Pinpoint the cell where the given text exists, returning its (X, Y) midpoint coordinate. 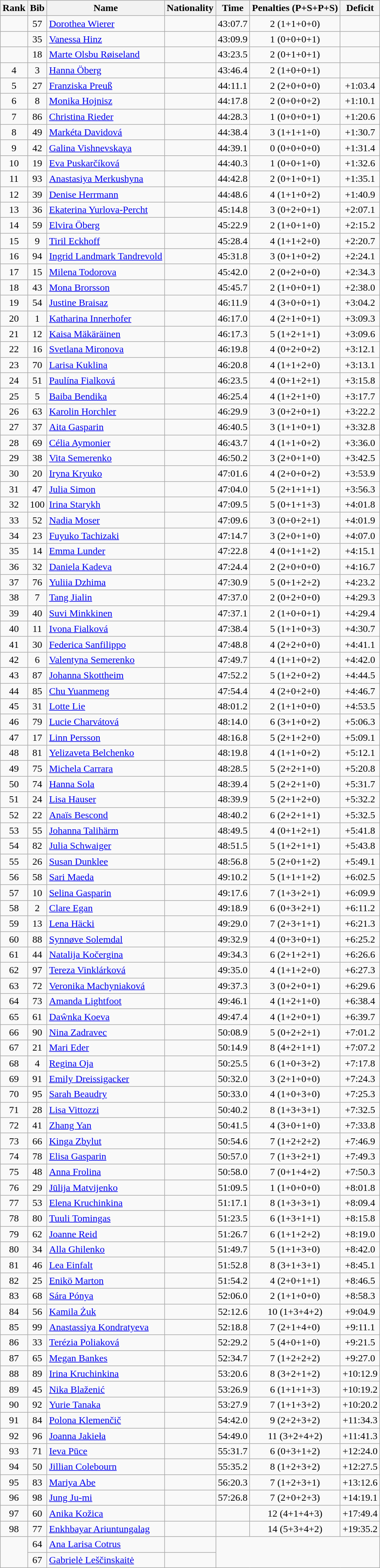
46:23.5 (233, 380)
Monika Hojnisz (106, 101)
100 (37, 505)
+13:12.6 (360, 1482)
52:06.0 (233, 1296)
Rank (14, 8)
+4:16.7 (360, 567)
+8:09.4 (360, 1203)
+5:09.1 (360, 738)
Deficit (360, 8)
Ana Larisa Cotrus (106, 1544)
51:23.5 (233, 1219)
3 (0+1+0+2) (295, 256)
Michela Carrara (106, 769)
51:26.7 (233, 1234)
49:32.9 (233, 939)
Christina Rieder (106, 117)
50:14.9 (233, 1048)
8 (3+1+3+1) (295, 1265)
47:52.2 (233, 675)
Joanna Jakieła (106, 1435)
+1:31.4 (360, 148)
Denise Herrmann (106, 194)
Sára Pónya (106, 1296)
+1:35.1 (360, 179)
44:40.3 (233, 163)
Name (106, 8)
49:37.3 (233, 986)
Franziska Preuß (106, 86)
+4:42.0 (360, 660)
50:57.0 (233, 1156)
7 (0+1+4+2) (295, 1172)
+3:17.7 (360, 396)
Natalija Kočergina (106, 955)
Marte Olsbu Røiseland (106, 55)
50:40.2 (233, 1110)
46:40.5 (233, 427)
+17:49.4 (360, 1513)
52:34.7 (233, 1358)
51:54.2 (233, 1281)
46:11.9 (233, 303)
Jillian Colebourn (106, 1467)
Kaisa Mäkäräinen (106, 334)
+1:32.6 (360, 163)
Lena Häcki (106, 923)
+14:19.1 (360, 1498)
Bib (37, 8)
46:29.9 (233, 411)
50:41.5 (233, 1125)
+4:41.1 (360, 644)
0 (0+0+0+0) (295, 148)
+6:39.7 (360, 1017)
Kamila Żuk (106, 1312)
Irina Starykh (106, 505)
7 (2+0+2+3) (295, 1498)
Elvira Öberg (106, 225)
Anastasiya Merkushyna (106, 179)
3 (2+1+0+0) (295, 1079)
47:09.5 (233, 505)
Anastassiya Kondratyeva (106, 1327)
46:50.2 (233, 458)
43:23.5 (233, 55)
Polona Klemenčič (106, 1420)
+8:42.0 (360, 1250)
+2:20.7 (360, 241)
+7:49.3 (360, 1156)
54:42.0 (233, 1420)
+2:07.1 (360, 210)
Linn Persson (106, 738)
Katharina Innerhofer (106, 318)
4 (0+1+1+2) (295, 551)
+7:25.3 (360, 1094)
49:18.9 (233, 908)
47:09.6 (233, 520)
+5:41.8 (360, 830)
6 (2+2+1+1) (295, 815)
4 (1+0+3+0) (295, 1094)
Nina Zadravec (106, 1032)
Vanessa Hinz (106, 39)
Yurie Tanaka (106, 1405)
Ieva Pūce (106, 1451)
4 (2+2+0+0) (295, 644)
45:14.8 (233, 210)
Julia Schwaiger (106, 846)
+10:20.2 (360, 1405)
Mariya Abe (106, 1482)
+5:20.8 (360, 769)
Terézia Poliaková (106, 1343)
49:10.2 (233, 877)
Galina Vishnevskaya (106, 148)
+4:23.2 (360, 582)
+4:29.4 (360, 613)
48:28.5 (233, 769)
Nadia Moser (106, 520)
47:04.0 (233, 489)
44:17.8 (233, 101)
3 (1+1+0+1) (295, 427)
+9:11.1 (360, 1327)
1 (37, 318)
10 (1+3+4+2) (295, 1312)
Vita Semerenko (106, 458)
49:29.0 (233, 923)
+6:38.4 (360, 1001)
50:08.9 (233, 1032)
Nika Blaženić (106, 1389)
+6:27.3 (360, 970)
Ivona Fialková (106, 629)
Daŵnka Koeva (106, 1017)
+10:19.2 (360, 1389)
Alla Ghilenko (106, 1250)
4 (2+1+0+1) (295, 318)
Gabrielė Leščinskaitė (106, 1560)
47:49.7 (233, 660)
Joanne Reid (106, 1234)
48:56.8 (233, 861)
+1:20.6 (360, 117)
57:26.8 (233, 1498)
8 (3+2+1+2) (295, 1374)
Lisa Vittozzi (106, 1110)
+3:53.9 (360, 474)
Lotte Lie (106, 707)
Baiba Bendika (106, 396)
Elena Kruchinkina (106, 1203)
6 (0+3+1+2) (295, 1451)
+7:50.3 (360, 1172)
+4:30.7 (360, 629)
Sarah Beaudry (106, 1094)
44:48.6 (233, 194)
+4:29.3 (360, 598)
Mari Eder (106, 1048)
55:35.2 (233, 1467)
2 (0+0+0+2) (295, 101)
Eva Puskarčíková (106, 163)
50:54.6 (233, 1141)
Johanna Skottheim (106, 675)
48:49.5 (233, 830)
Anika Kožica (106, 1513)
6 (3+1+0+2) (295, 722)
Anna Frolina (106, 1172)
4 (1+2+0+1) (295, 1017)
+6:02.5 (360, 877)
49:46.1 (233, 1001)
4 (2+0+0+2) (295, 474)
5 (0+1+1+3) (295, 505)
+8:15.8 (360, 1219)
4 (0+3+0+1) (295, 939)
8 (4+2+1+1) (295, 1048)
7 (1+2+3+1) (295, 1482)
2 (37, 908)
11 (3+2+4+2) (295, 1435)
5 (2+0+1+2) (295, 861)
+7:01.2 (360, 1032)
+7:17.8 (360, 1063)
51:09.5 (233, 1188)
+9:21.5 (360, 1343)
Regina Oja (106, 1063)
+8:01.8 (360, 1188)
47:38.4 (233, 629)
Hanna Sola (106, 784)
+12:27.5 (360, 1467)
Anaïs Bescond (106, 815)
8 (1+2+3+2) (295, 1467)
Susan Dunklee (106, 861)
Ingrid Landmark Tandrevold (106, 256)
+3:04.2 (360, 303)
46:19.8 (233, 349)
+6:21.3 (360, 923)
+9:04.9 (360, 1312)
+1:40.9 (360, 194)
+6:09.9 (360, 892)
Karolin Horchler (106, 411)
+5:12.1 (360, 753)
+4:53.5 (360, 707)
+3:09.3 (360, 318)
Ekaterina Yurlova-Percht (106, 210)
Markéta Davidová (106, 132)
+5:32.2 (360, 799)
+5:32.5 (360, 815)
+8:46.5 (360, 1281)
Time (233, 8)
Larisa Kuklina (106, 365)
+7:33.8 (360, 1125)
Tiril Eckhoff (106, 241)
+7:24.3 (360, 1079)
4 (0+2+0+2) (295, 349)
Hanna Öberg (106, 70)
Jūlija Matvijenko (106, 1188)
Lea Einfalt (106, 1265)
+2:34.3 (360, 272)
47:24.4 (233, 567)
+7:07.2 (360, 1048)
49:35.0 (233, 970)
48:14.0 (233, 722)
Emma Lunder (106, 551)
Irina Kruchinkina (106, 1374)
50:33.0 (233, 1094)
7 (1+1+3+2) (295, 1405)
45:45.7 (233, 287)
3 (0+0+2+1) (295, 520)
Chu Yuanmeng (106, 691)
46:25.4 (233, 396)
1 (1+0+0+0) (295, 1188)
46:20.8 (233, 365)
+5:31.7 (360, 784)
Zhang Yan (106, 1125)
Yuliia Dzhima (106, 582)
+3:22.2 (360, 411)
Dorothea Wierer (106, 24)
5 (1+2+0+2) (295, 675)
56:20.3 (233, 1482)
3 (1+1+1+0) (295, 132)
Veronika Machyniaková (106, 986)
+7:32.5 (360, 1110)
+3:56.3 (360, 489)
+4:46.7 (360, 691)
Paulína Fialková (106, 380)
4 (3+0+1+0) (295, 1125)
50:32.0 (233, 1079)
1 (0+0+1+0) (295, 163)
+8:19.0 (360, 1234)
+10:12.9 (360, 1374)
47:48.8 (233, 644)
48:01.2 (233, 707)
5 (1+1+0+3) (295, 629)
43:07.7 (233, 24)
47:54.4 (233, 691)
+1:10.1 (360, 101)
+1:03.4 (360, 86)
+9:27.0 (360, 1358)
Enkhbayar Ariuntungalag (106, 1529)
47:14.7 (233, 536)
+6:26.6 (360, 955)
44:39.1 (233, 148)
+19:35.2 (360, 1529)
6 (1+0+3+2) (295, 1063)
Valentyna Semerenko (106, 660)
+3:13.1 (360, 365)
44:11.1 (233, 86)
+6:11.2 (360, 908)
5 (4+0+1+0) (295, 1343)
Amanda Lightfoot (106, 1001)
6 (0+3+2+1) (295, 908)
+6:29.6 (360, 986)
Aita Gasparin (106, 427)
+3:09.6 (360, 334)
12 (4+1+4+3) (295, 1513)
+12:24.0 (360, 1451)
Justine Braisaz (106, 303)
+8:58.3 (360, 1296)
48:39.9 (233, 799)
2 (1+0+1+0) (295, 225)
Selina Gasparin (106, 892)
+3:36.0 (360, 442)
52:12.6 (233, 1312)
51:49.7 (233, 1250)
5 (0+2+2+1) (295, 1032)
48:51.5 (233, 846)
49:17.6 (233, 892)
6 (1+1+2+2) (295, 1234)
+1:30.7 (360, 132)
Mona Brorsson (106, 287)
54:49.0 (233, 1435)
+6:25.2 (360, 939)
+3:15.8 (360, 380)
Yelizaveta Belchenko (106, 753)
Penalties (P+S+P+S) (295, 8)
49:34.3 (233, 955)
45:42.0 (233, 272)
9 (2+2+3+2) (295, 1420)
3 (37, 70)
48:19.8 (233, 753)
50:25.5 (233, 1063)
50:58.0 (233, 1172)
+7:46.9 (360, 1141)
4 (2+0+1+1) (295, 1281)
+3:12.1 (360, 349)
Megan Bankes (106, 1358)
Daniela Kadeva (106, 567)
43:09.9 (233, 39)
Tang Jialin (106, 598)
48:40.2 (233, 815)
Lisa Hauser (106, 799)
Lucie Charvátová (106, 722)
Emily Dreissigacker (106, 1079)
+4:01.9 (360, 520)
5 (0+1+2+2) (295, 582)
47:22.8 (233, 551)
44:42.8 (233, 179)
49:47.4 (233, 1017)
45:31.8 (233, 256)
7 (2+1+4+0) (295, 1327)
48:16.8 (233, 738)
99 (37, 1327)
Johanna Talihärm (106, 830)
+2:38.0 (360, 287)
48:39.4 (233, 784)
44:38.4 (233, 132)
Federica Sanfilippo (106, 644)
53:20.6 (233, 1374)
+3:42.5 (360, 458)
46:43.7 (233, 442)
+11:34.3 (360, 1420)
7 (2+3+1+1) (295, 923)
47:37.1 (233, 613)
+4:01.8 (360, 505)
+11:41.3 (360, 1435)
Clare Egan (106, 908)
+4:44.5 (360, 675)
Enikö Marton (106, 1281)
Sari Maeda (106, 877)
4 (2+0+2+0) (295, 691)
+5:43.8 (360, 846)
+2:15.2 (360, 225)
Iryna Kryuko (106, 474)
47:37.0 (233, 598)
6 (1+1+1+3) (295, 1389)
43:46.4 (233, 70)
52:29.2 (233, 1343)
6 (1+3+1+1) (295, 1219)
+5:06.3 (360, 722)
47:01.6 (233, 474)
+3:32.8 (360, 427)
5 (2+1+1+1) (295, 489)
5 (1+1+3+0) (295, 1250)
51:17.1 (233, 1203)
Tuuli Tomingas (106, 1219)
Kinga Zbylut (106, 1141)
Svetlana Mironova (106, 349)
45:22.9 (233, 225)
+4:07.0 (360, 536)
45:28.4 (233, 241)
55:31.7 (233, 1451)
53:27.9 (233, 1405)
Célia Aymonier (106, 442)
Suvi Minkkinen (106, 613)
46:17.3 (233, 334)
44:28.3 (233, 117)
52:18.8 (233, 1327)
Tereza Vinklárková (106, 970)
6 (2+1+2+1) (295, 955)
+5:49.1 (360, 861)
Elisa Gasparin (106, 1156)
Nationality (190, 8)
5 (1+1+1+2) (295, 877)
51:52.8 (233, 1265)
4 (3+0+0+1) (295, 303)
+4:15.1 (360, 551)
Jung Ju-mi (106, 1498)
+8:45.1 (360, 1265)
14 (5+3+4+2) (295, 1529)
Milena Todorova (106, 272)
Julia Simon (106, 489)
Synnøve Solemdal (106, 939)
Fuyuko Tachizaki (106, 536)
+2:24.1 (360, 256)
47:30.9 (233, 582)
46:17.0 (233, 318)
53:26.9 (233, 1389)
